Provide the (X, Y) coordinate of the cell's center where the given text is located.  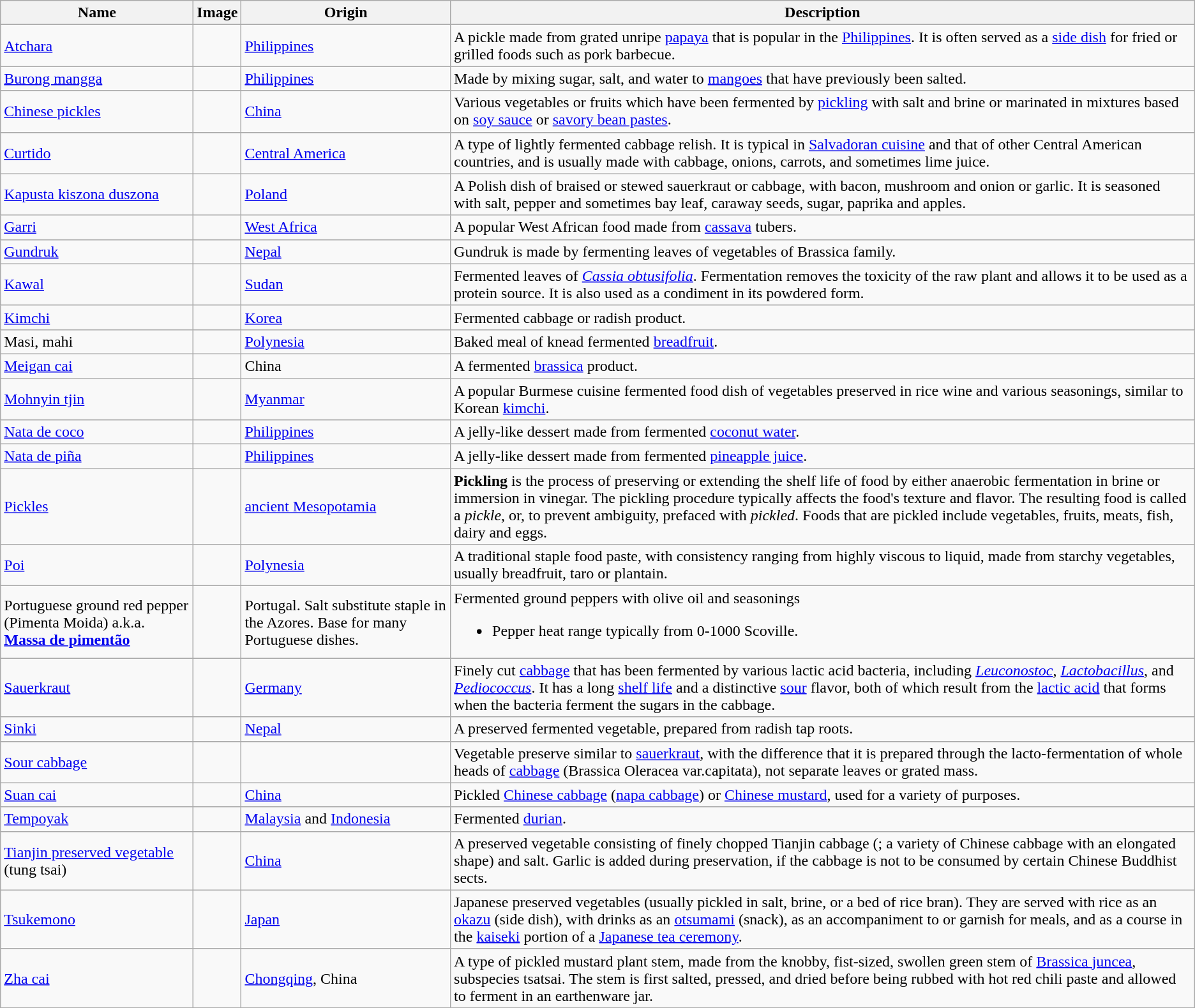
Fermented cabbage or radish product. (823, 317)
Japan (346, 919)
Poland (346, 194)
Sauerkraut (97, 688)
Sour cabbage (97, 762)
Gundruk is made by fermenting leaves of vegetables of Brassica family. (823, 252)
Origin (346, 13)
Made by mixing sugar, salt, and water to mangoes that have previously been salted. (823, 79)
Zha cai (97, 978)
Tianjin preserved vegetable (tung tsai) (97, 861)
Kawal (97, 285)
Portuguese ground red pepper (Pimenta Moida) a.k.a. Massa de pimentão (97, 622)
Nata de coco (97, 432)
A jelly-like dessert made from fermented pineapple juice. (823, 456)
Fermented ground peppers with olive oil and seasoningsPepper heat range typically from 0-1000 Scoville. (823, 622)
Chinese pickles (97, 111)
Name (97, 13)
Fermented durian. (823, 819)
A fermented brassica product. (823, 366)
Baked meal of knead fermented breadfruit. (823, 342)
Portugal. Salt substitute staple in the Azores. Base for many Portuguese dishes. (346, 622)
Korea (346, 317)
Atchara (97, 46)
Tsukemono (97, 919)
West Africa (346, 227)
Meigan cai (97, 366)
Germany (346, 688)
Myanmar (346, 398)
Pickles (97, 507)
Chongqing, China (346, 978)
Pickled Chinese cabbage (napa cabbage) or Chinese mustard, used for a variety of purposes. (823, 795)
A popular West African food made from cassava tubers. (823, 227)
Garri (97, 227)
Sudan (346, 285)
Kimchi (97, 317)
Kapusta kiszona duszona (97, 194)
A popular Burmese cuisine fermented food dish of vegetables preserved in rice wine and various seasonings, similar to Korean kimchi. (823, 398)
A jelly-like dessert made from fermented coconut water. (823, 432)
Burong mangga (97, 79)
Suan cai (97, 795)
Central America (346, 153)
Description (823, 13)
Poi (97, 566)
Mohnyin tjin (97, 398)
Curtido (97, 153)
Malaysia and Indonesia (346, 819)
Sinki (97, 729)
ancient Mesopotamia (346, 507)
Nata de piña (97, 456)
Masi, mahi (97, 342)
Gundruk (97, 252)
A preserved fermented vegetable, prepared from radish tap roots. (823, 729)
Tempoyak (97, 819)
Image (217, 13)
